Detect which cell encompasses the target text, then output its (x, y) center coordinate. 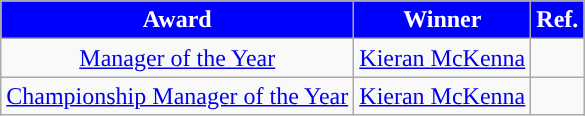
Manager of the Year (178, 58)
Championship Manager of the Year (178, 96)
Award (178, 20)
Winner (442, 20)
Ref. (558, 20)
